From the cell containing the given text, extract its center point as [x, y] coordinate. 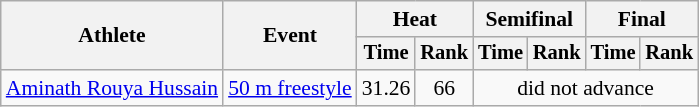
did not advance [586, 88]
Final [642, 19]
Semifinal [529, 19]
66 [444, 88]
Athlete [112, 36]
50 m freestyle [290, 88]
Event [290, 36]
31.26 [386, 88]
Aminath Rouya Hussain [112, 88]
Heat [415, 19]
